Output the (X, Y) coordinate of the center of the cell containing the given text.  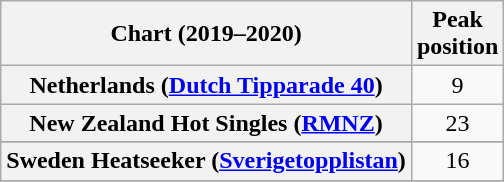
Peakposition (457, 34)
New Zealand Hot Singles (RMNZ) (206, 123)
Netherlands (Dutch Tipparade 40) (206, 85)
23 (457, 123)
16 (457, 161)
Chart (2019–2020) (206, 34)
9 (457, 85)
Sweden Heatseeker (Sverigetopplistan) (206, 161)
